For the text-containing cell, return its midpoint in (X, Y) coordinate format. 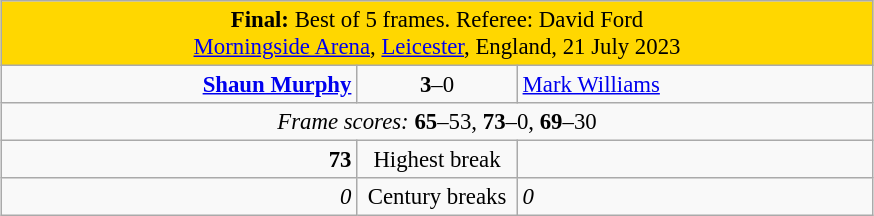
Highest break (438, 160)
3–0 (438, 85)
Final: Best of 5 frames. Referee: David FordMorningside Arena, Leicester, England, 21 July 2023 (437, 34)
Shaun Murphy (179, 85)
73 (179, 160)
Century breaks (438, 197)
Frame scores: 65–53, 73–0, 69–30 (437, 122)
Mark Williams (695, 85)
